Identify which cell holds the provided text, then report its (x, y) central coordinate. 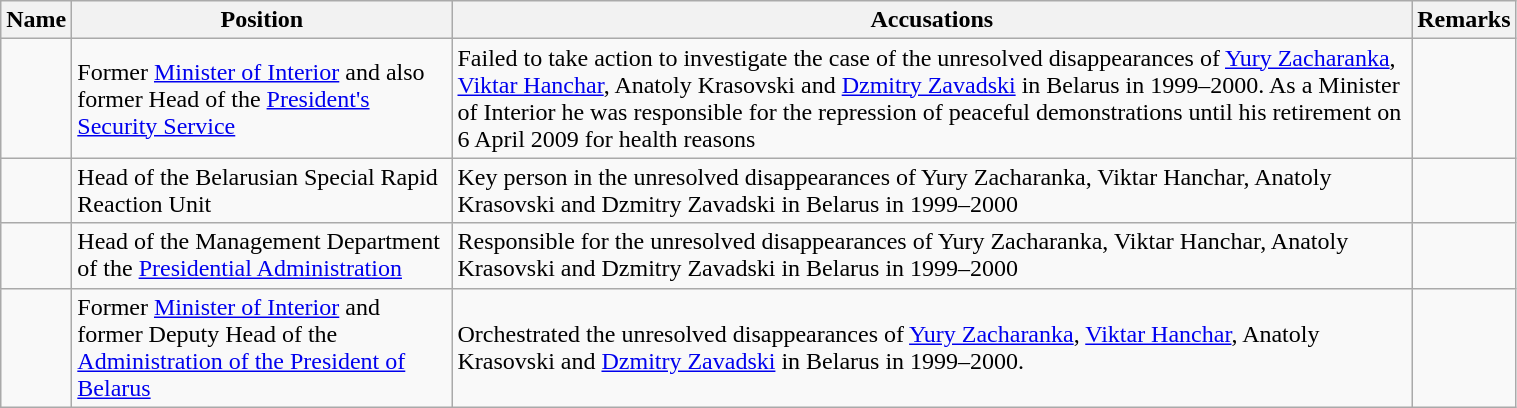
Head of the Belarusian Special Rapid Reaction Unit (262, 190)
Position (262, 20)
Former Minister of Interior and former Deputy Head of the Administration of the President of Belarus (262, 348)
Head of the Management Department of the Presidential Administration (262, 256)
Name (36, 20)
Former Minister of Interior and also former Head of the President's Security Service (262, 98)
Key person in the unresolved disappearances of Yury Zacharanka, Viktar Hanchar, Anatoly Krasovski and Dzmitry Zavadski in Belarus in 1999–2000 (932, 190)
Orchestrated the unresolved disappearances of Yury Zacharanka, Viktar Hanchar, Anatoly Krasovski and Dzmitry Zavadski in Belarus in 1999–2000. (932, 348)
Remarks (1464, 20)
Accusations (932, 20)
Responsible for the unresolved disappearances of Yury Zacharanka, Viktar Hanchar, Anatoly Krasovski and Dzmitry Zavadski in Belarus in 1999–2000 (932, 256)
